Pinpoint the cell where the given text exists, returning its [X, Y] midpoint coordinate. 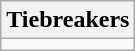
Tiebreakers [68, 20]
